Output the [x, y] coordinate of the center of the cell containing the given text.  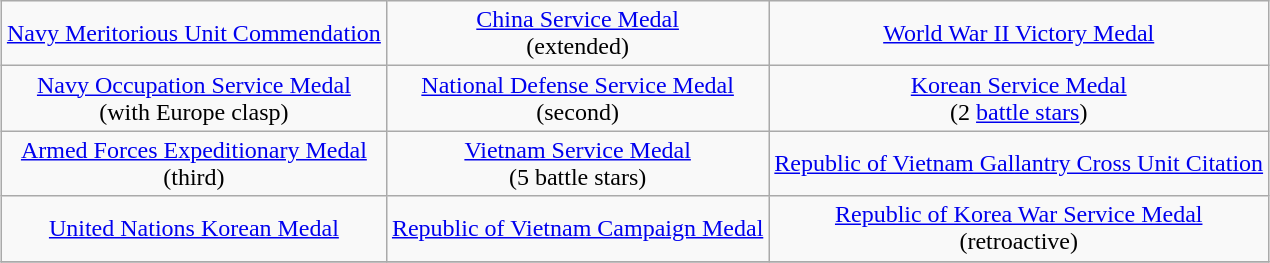
Republic of Korea War Service Medal(retroactive) [1019, 228]
Navy Occupation Service Medal(with Europe clasp) [194, 98]
United Nations Korean Medal [194, 228]
National Defense Service Medal(second) [577, 98]
Korean Service Medal(2 battle stars) [1019, 98]
Republic of Vietnam Gallantry Cross Unit Citation [1019, 164]
Vietnam Service Medal(5 battle stars) [577, 164]
Armed Forces Expeditionary Medal(third) [194, 164]
Navy Meritorious Unit Commendation [194, 34]
World War II Victory Medal [1019, 34]
China Service Medal(extended) [577, 34]
Republic of Vietnam Campaign Medal [577, 228]
